Determine the [X, Y] coordinate at the center of the cell enclosing the given text.  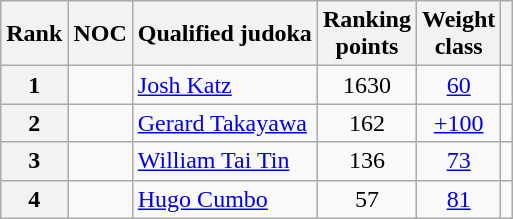
136 [366, 161]
81 [458, 199]
73 [458, 161]
William Tai Tin [224, 161]
60 [458, 85]
Rankingpoints [366, 34]
Rank [34, 34]
2 [34, 123]
Josh Katz [224, 85]
3 [34, 161]
Gerard Takayawa [224, 123]
Hugo Cumbo [224, 199]
162 [366, 123]
Weightclass [458, 34]
+100 [458, 123]
NOC [100, 34]
4 [34, 199]
1 [34, 85]
Qualified judoka [224, 34]
1630 [366, 85]
57 [366, 199]
